Output the [x, y] coordinate of the center of the cell containing the given text.  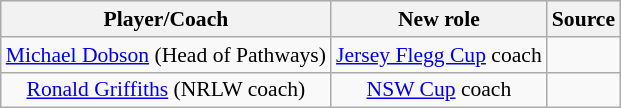
Ronald Griffiths (NRLW coach) [166, 90]
Source [584, 19]
Player/Coach [166, 19]
NSW Cup coach [439, 90]
New role [439, 19]
Jersey Flegg Cup coach [439, 55]
Michael Dobson (Head of Pathways) [166, 55]
